Extract the [x, y] coordinate from the center of the cell holding the provided text.  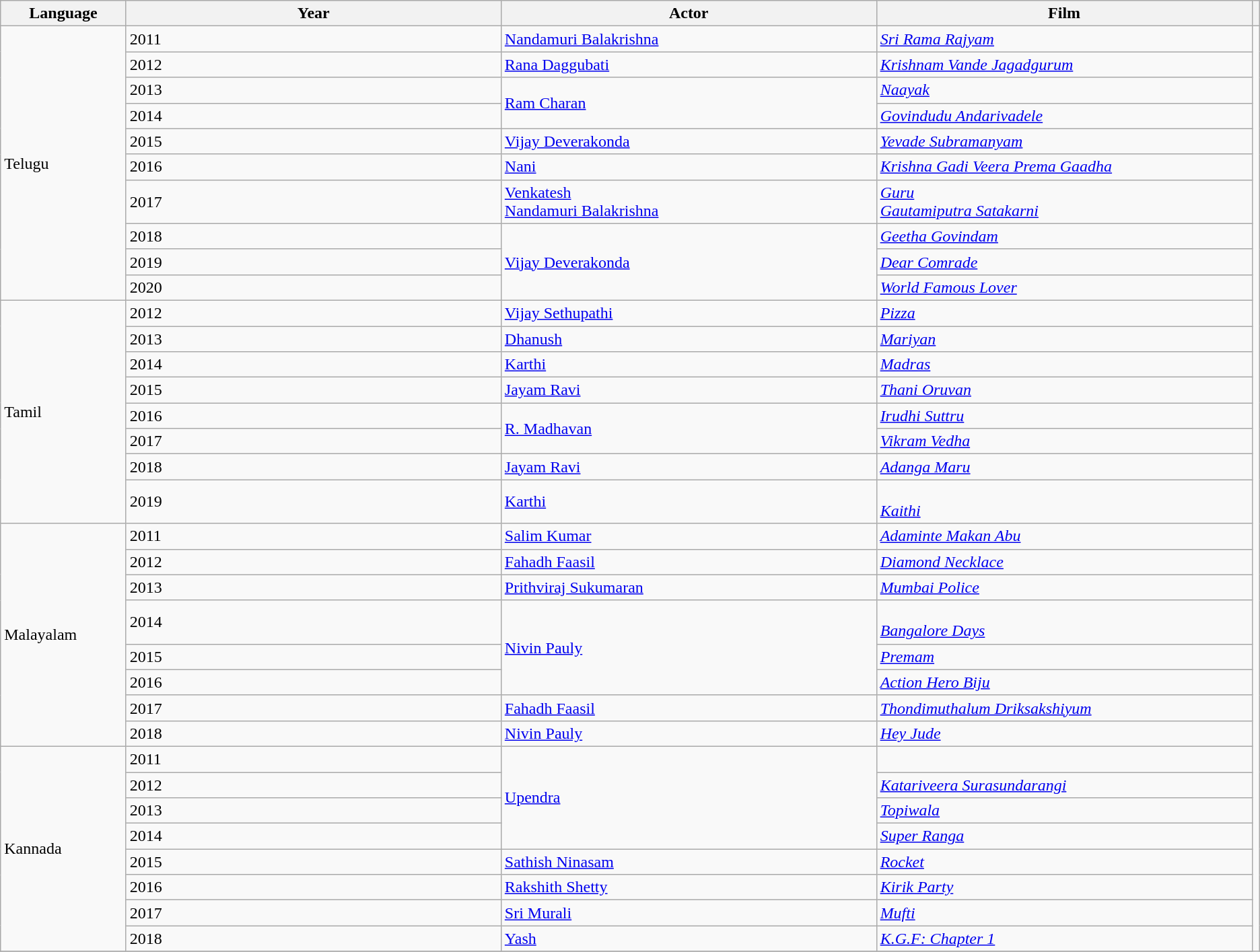
Vijay Sethupathi [689, 313]
Yevade Subramanyam [1064, 141]
Yash [689, 939]
Madras [1064, 365]
Language [63, 13]
Salim Kumar [689, 536]
Geetha Govindam [1064, 236]
Topiwala [1064, 811]
World Famous Lover [1064, 287]
Premam [1064, 657]
Upendra [689, 797]
Venkatesh Nandamuri Balakrishna [689, 202]
Rana Daggubati [689, 65]
Sri Murali [689, 913]
Thani Oruvan [1064, 390]
Kannada [63, 848]
Ram Charan [689, 103]
2020 [314, 287]
Dear Comrade [1064, 262]
Adanga Maru [1064, 467]
Adaminte Makan Abu [1064, 536]
Year [314, 13]
Action Hero Biju [1064, 682]
R. Madhavan [689, 429]
Prithviraj Sukumaran [689, 587]
K.G.F: Chapter 1 [1064, 939]
Kirik Party [1064, 887]
Pizza [1064, 313]
Hey Jude [1064, 733]
Naayak [1064, 90]
GuruGautamiputra Satakarni [1064, 202]
Dhanush [689, 338]
Vikram Vedha [1064, 441]
Tamil [63, 412]
Diamond Necklace [1064, 562]
Bangalore Days [1064, 622]
Sri Rama Rajyam [1064, 39]
Mariyan [1064, 338]
Nani [689, 167]
Krishna Gadi Veera Prema Gaadha [1064, 167]
Rakshith Shetty [689, 887]
Krishnam Vande Jagadgurum [1064, 65]
Nandamuri Balakrishna [689, 39]
Thondimuthalum Driksakshiyum [1064, 708]
Sathish Ninasam [689, 862]
Kaithi [1064, 502]
Film [1064, 13]
Irudhi Suttru [1064, 416]
Super Ranga [1064, 836]
Mufti [1064, 913]
Rocket [1064, 862]
Malayalam [63, 635]
Katariveera Surasundarangi [1064, 785]
Govindudu Andarivadele [1064, 116]
Mumbai Police [1064, 587]
Telugu [63, 163]
Actor [689, 13]
